Provide the (x, y) coordinate of the cell's center where the given text is located.  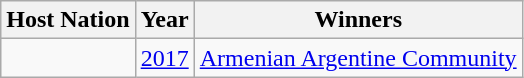
2017 (164, 58)
Host Nation (68, 20)
Winners (358, 20)
Armenian Argentine Community (358, 58)
Year (164, 20)
